From the cell containing the given text, extract its center point as [X, Y] coordinate. 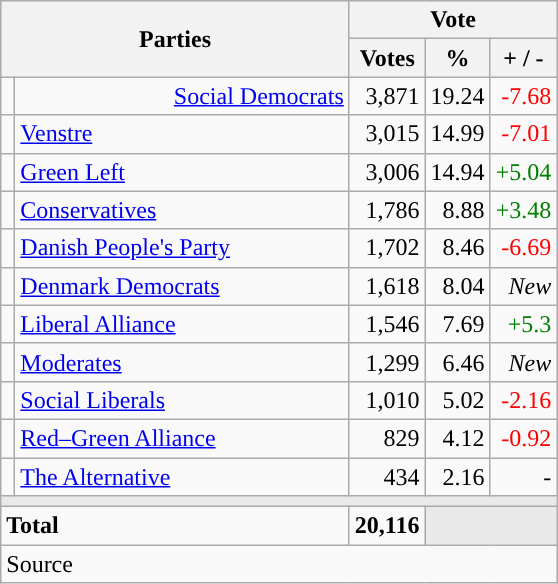
Vote [452, 20]
14.94 [458, 172]
1,618 [387, 286]
Liberal Alliance [182, 324]
Total [176, 526]
3,871 [387, 96]
Red–Green Alliance [182, 438]
+5.3 [524, 324]
-6.69 [524, 248]
4.12 [458, 438]
8.88 [458, 210]
1,786 [387, 210]
7.69 [458, 324]
1,546 [387, 324]
Green Left [182, 172]
1,010 [387, 400]
5.02 [458, 400]
Moderates [182, 362]
2.16 [458, 477]
-0.92 [524, 438]
19.24 [458, 96]
20,116 [387, 526]
% [458, 58]
+ / - [524, 58]
3,006 [387, 172]
Conservatives [182, 210]
+5.04 [524, 172]
1,299 [387, 362]
-2.16 [524, 400]
Votes [387, 58]
+3.48 [524, 210]
Social Liberals [182, 400]
14.99 [458, 134]
The Alternative [182, 477]
434 [387, 477]
3,015 [387, 134]
Venstre [182, 134]
-7.68 [524, 96]
Source [279, 564]
-7.01 [524, 134]
8.46 [458, 248]
- [524, 477]
Danish People's Party [182, 248]
8.04 [458, 286]
Denmark Democrats [182, 286]
829 [387, 438]
Parties [176, 39]
Social Democrats [182, 96]
6.46 [458, 362]
1,702 [387, 248]
